Return [X, Y] of the center of cell containing provided text 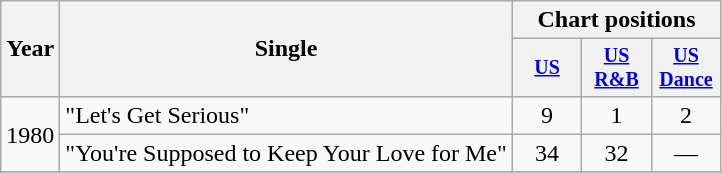
1980 [30, 134]
USR&B [616, 68]
32 [616, 153]
1 [616, 115]
"Let's Get Serious" [286, 115]
Year [30, 49]
"You're Supposed to Keep Your Love for Me" [286, 153]
USDance [686, 68]
34 [546, 153]
— [686, 153]
9 [546, 115]
2 [686, 115]
Chart positions [616, 20]
US [546, 68]
Single [286, 49]
